Return the (X, Y) coordinate for the center point of the cell that contains the specified text.  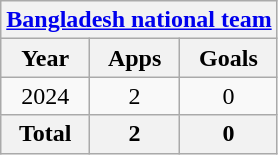
Year (46, 58)
Apps (135, 58)
Total (46, 134)
Goals (229, 58)
2024 (46, 96)
Bangladesh national team (139, 20)
